Provide the [X, Y] coordinate of the cell's center where the given text is located.  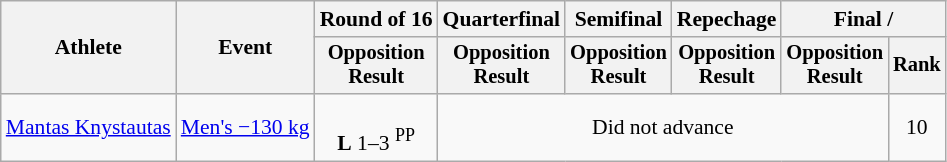
Men's −130 kg [246, 128]
Mantas Knystautas [88, 128]
Round of 16 [376, 19]
L 1–3 PP [376, 128]
Did not advance [663, 128]
Semifinal [618, 19]
Final / [863, 19]
Repechage [727, 19]
Quarterfinal [502, 19]
10 [917, 128]
Rank [917, 66]
Athlete [88, 48]
Event [246, 48]
